Provide the [x, y] coordinate of the cell's center where the given text is located.  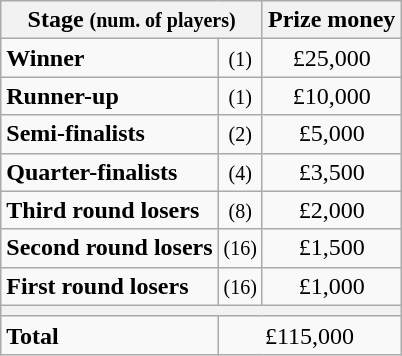
Prize money [331, 20]
Quarter-finalists [110, 172]
£1,000 [331, 286]
£115,000 [310, 335]
£25,000 [331, 58]
£3,500 [331, 172]
Winner [110, 58]
First round losers [110, 286]
Runner-up [110, 96]
(4) [240, 172]
Third round losers [110, 210]
Total [110, 335]
Stage (num. of players) [132, 20]
(2) [240, 134]
£1,500 [331, 248]
£2,000 [331, 210]
Second round losers [110, 248]
(8) [240, 210]
£10,000 [331, 96]
£5,000 [331, 134]
Semi-finalists [110, 134]
